From the cell containing the given text, extract its center point as [x, y] coordinate. 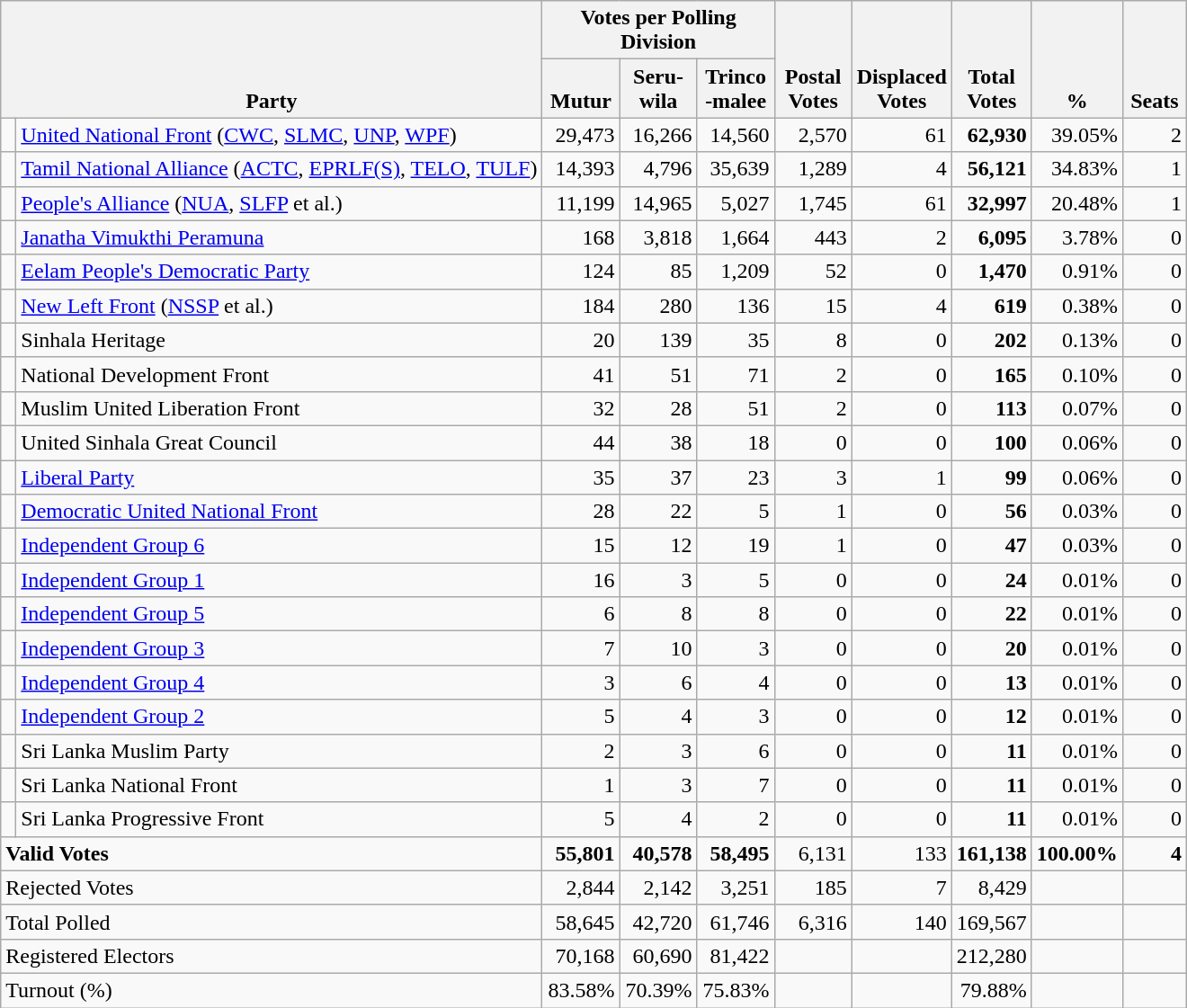
1,470 [991, 272]
34.83% [1077, 169]
42,720 [658, 922]
100.00% [1077, 853]
38 [658, 442]
19 [736, 546]
140 [901, 922]
71 [736, 374]
8,429 [991, 888]
58,645 [581, 922]
70.39% [658, 990]
10 [658, 648]
Democratic United National Front [279, 512]
185 [813, 888]
Independent Group 6 [279, 546]
Sri Lanka National Front [279, 785]
161,138 [991, 853]
3,251 [736, 888]
168 [581, 237]
New Left Front (NSSP et al.) [279, 306]
202 [991, 340]
100 [991, 442]
2,142 [658, 888]
14,965 [658, 203]
124 [581, 272]
0.91% [1077, 272]
PostalVotes [813, 59]
3,818 [658, 237]
National Development Front [279, 374]
29,473 [581, 135]
2,844 [581, 888]
Independent Group 5 [279, 614]
14,560 [736, 135]
Total Polled [272, 922]
Trinco-malee [736, 88]
32 [581, 408]
3.78% [1077, 237]
Party [272, 59]
Independent Group 2 [279, 717]
133 [901, 853]
Turnout (%) [272, 990]
16 [581, 580]
Seats [1155, 59]
Votes per Polling Division [658, 31]
16,266 [658, 135]
619 [991, 306]
47 [991, 546]
139 [658, 340]
32,997 [991, 203]
20.48% [1077, 203]
0.10% [1077, 374]
1,664 [736, 237]
23 [736, 477]
Sri Lanka Muslim Party [279, 751]
Muslim United Liberation Front [279, 408]
Valid Votes [272, 853]
Janatha Vimukthi Peramuna [279, 237]
44 [581, 442]
70,168 [581, 956]
39.05% [1077, 135]
Independent Group 4 [279, 682]
55,801 [581, 853]
40,578 [658, 853]
6,095 [991, 237]
60,690 [658, 956]
Registered Electors [272, 956]
0.13% [1077, 340]
136 [736, 306]
Tamil National Alliance (ACTC, EPRLF(S), TELO, TULF) [279, 169]
Seru-wila [658, 88]
52 [813, 272]
DisplacedVotes [901, 59]
Sri Lanka Progressive Front [279, 819]
2,570 [813, 135]
1,289 [813, 169]
184 [581, 306]
99 [991, 477]
1,209 [736, 272]
14,393 [581, 169]
Independent Group 3 [279, 648]
113 [991, 408]
280 [658, 306]
165 [991, 374]
4,796 [658, 169]
0.07% [1077, 408]
Rejected Votes [272, 888]
United Sinhala Great Council [279, 442]
5,027 [736, 203]
Total Votes [991, 59]
24 [991, 580]
169,567 [991, 922]
81,422 [736, 956]
75.83% [736, 990]
Liberal Party [279, 477]
35,639 [736, 169]
79.88% [991, 990]
61,746 [736, 922]
0.38% [1077, 306]
1,745 [813, 203]
13 [991, 682]
85 [658, 272]
62,930 [991, 135]
Independent Group 1 [279, 580]
83.58% [581, 990]
11,199 [581, 203]
People's Alliance (NUA, SLFP et al.) [279, 203]
212,280 [991, 956]
41 [581, 374]
18 [736, 442]
37 [658, 477]
Eelam People's Democratic Party [279, 272]
56 [991, 512]
443 [813, 237]
6,131 [813, 853]
% [1077, 59]
Mutur [581, 88]
United National Front (CWC, SLMC, UNP, WPF) [279, 135]
Sinhala Heritage [279, 340]
58,495 [736, 853]
56,121 [991, 169]
6,316 [813, 922]
